Search for the cell housing the specified text and yield its [x, y] center coordinate. 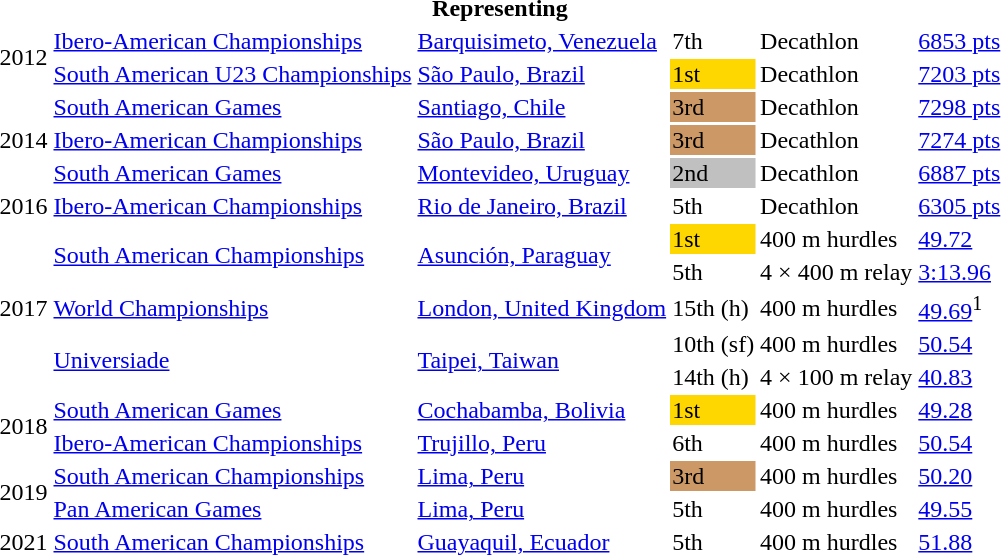
London, United Kingdom [542, 308]
Taipei, Taiwan [542, 360]
Asunción, Paraguay [542, 256]
Trujillo, Peru [542, 443]
Rio de Janeiro, Brazil [542, 206]
6th [714, 443]
14th (h) [714, 377]
Montevideo, Uruguay [542, 173]
Barquisimeto, Venezuela [542, 41]
4 × 400 m relay [836, 272]
Universiade [232, 360]
7th [714, 41]
South American U23 Championships [232, 74]
4 × 100 m relay [836, 377]
10th (sf) [714, 344]
Pan American Games [232, 509]
15th (h) [714, 308]
World Championships [232, 308]
Santiago, Chile [542, 107]
2nd [714, 173]
Cochabamba, Bolivia [542, 410]
